Find where the given text appears and provide that cell's center as (X, Y) coordinate. 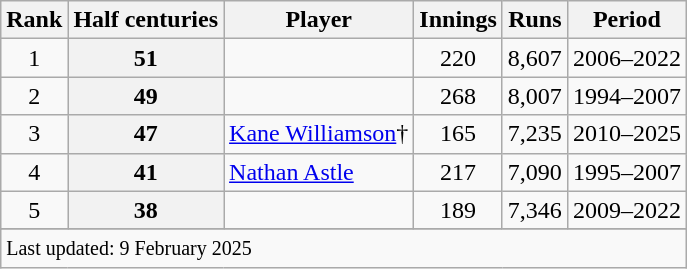
7,090 (534, 172)
2010–2025 (626, 134)
2006–2022 (626, 58)
49 (146, 96)
Innings (458, 20)
41 (146, 172)
8,007 (534, 96)
Kane Williamson† (319, 134)
268 (458, 96)
8,607 (534, 58)
Nathan Astle (319, 172)
Period (626, 20)
51 (146, 58)
4 (34, 172)
Half centuries (146, 20)
217 (458, 172)
7,235 (534, 134)
1995–2007 (626, 172)
3 (34, 134)
47 (146, 134)
Last updated: 9 February 2025 (344, 248)
7,346 (534, 210)
Player (319, 20)
220 (458, 58)
1994–2007 (626, 96)
1 (34, 58)
Runs (534, 20)
2 (34, 96)
189 (458, 210)
5 (34, 210)
165 (458, 134)
38 (146, 210)
2009–2022 (626, 210)
Rank (34, 20)
